Determine the [X, Y] coordinate at the center of the cell enclosing the given text.  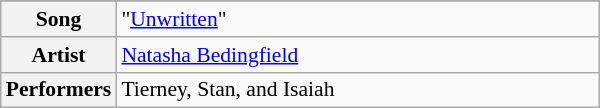
Tierney, Stan, and Isaiah [358, 90]
Song [59, 19]
"Unwritten" [358, 19]
Performers [59, 90]
Natasha Bedingfield [358, 55]
Artist [59, 55]
